Capture the cell that displays the provided text and extract its [X, Y] central coordinate. 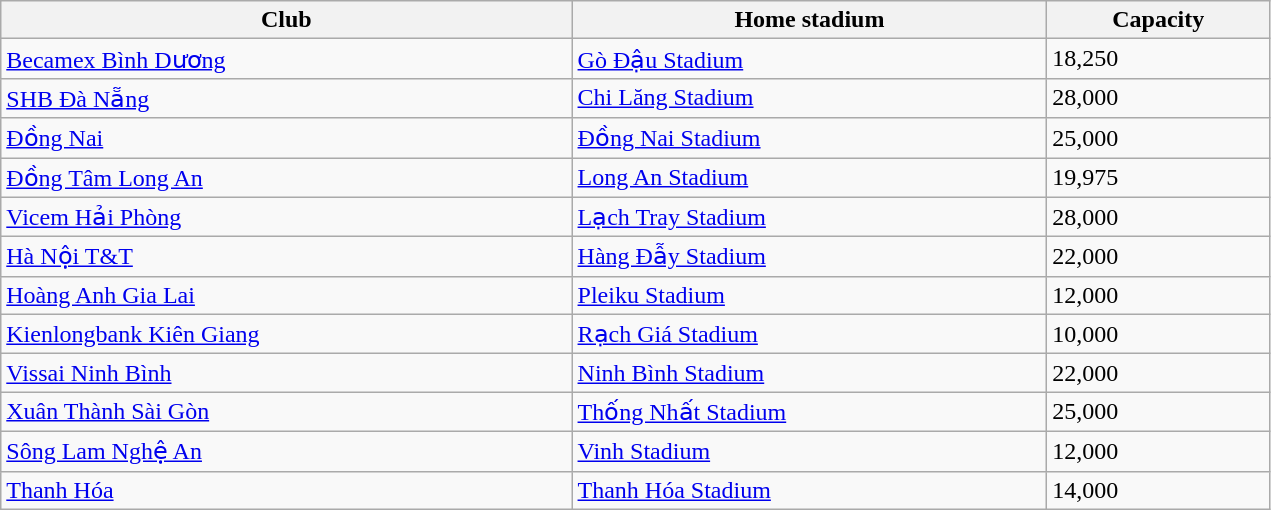
Ninh Bình Stadium [810, 373]
Club [286, 20]
Kienlongbank Kiên Giang [286, 334]
Becamex Bình Dương [286, 59]
SHB Đà Nẵng [286, 98]
Thống Nhất Stadium [810, 412]
Hoàng Anh Gia Lai [286, 295]
Home stadium [810, 20]
Xuân Thành Sài Gòn [286, 412]
Vinh Stadium [810, 451]
Gò Đậu Stadium [810, 59]
18,250 [1158, 59]
Vicem Hải Phòng [286, 217]
Thanh Hóa [286, 490]
Rạch Giá Stadium [810, 334]
Long An Stadium [810, 178]
Thanh Hóa Stadium [810, 490]
Vissai Ninh Bình [286, 373]
Hàng Đẫy Stadium [810, 257]
Capacity [1158, 20]
Chi Lăng Stadium [810, 98]
Lạch Tray Stadium [810, 217]
19,975 [1158, 178]
Sông Lam Nghệ An [286, 451]
10,000 [1158, 334]
Pleiku Stadium [810, 295]
Đồng Nai Stadium [810, 138]
Đồng Tâm Long An [286, 178]
Hà Nội T&T [286, 257]
14,000 [1158, 490]
Đồng Nai [286, 138]
